Pinpoint the cell where the given text exists, returning its [x, y] midpoint coordinate. 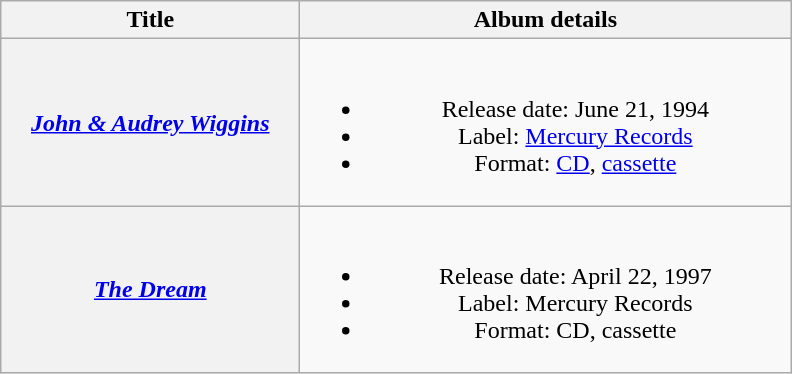
Title [150, 20]
Album details [546, 20]
Release date: June 21, 1994Label: Mercury RecordsFormat: CD, cassette [546, 122]
Release date: April 22, 1997Label: Mercury RecordsFormat: CD, cassette [546, 290]
The Dream [150, 290]
John & Audrey Wiggins [150, 122]
